Provide the (X, Y) coordinate of the cell's center where the given text is located.  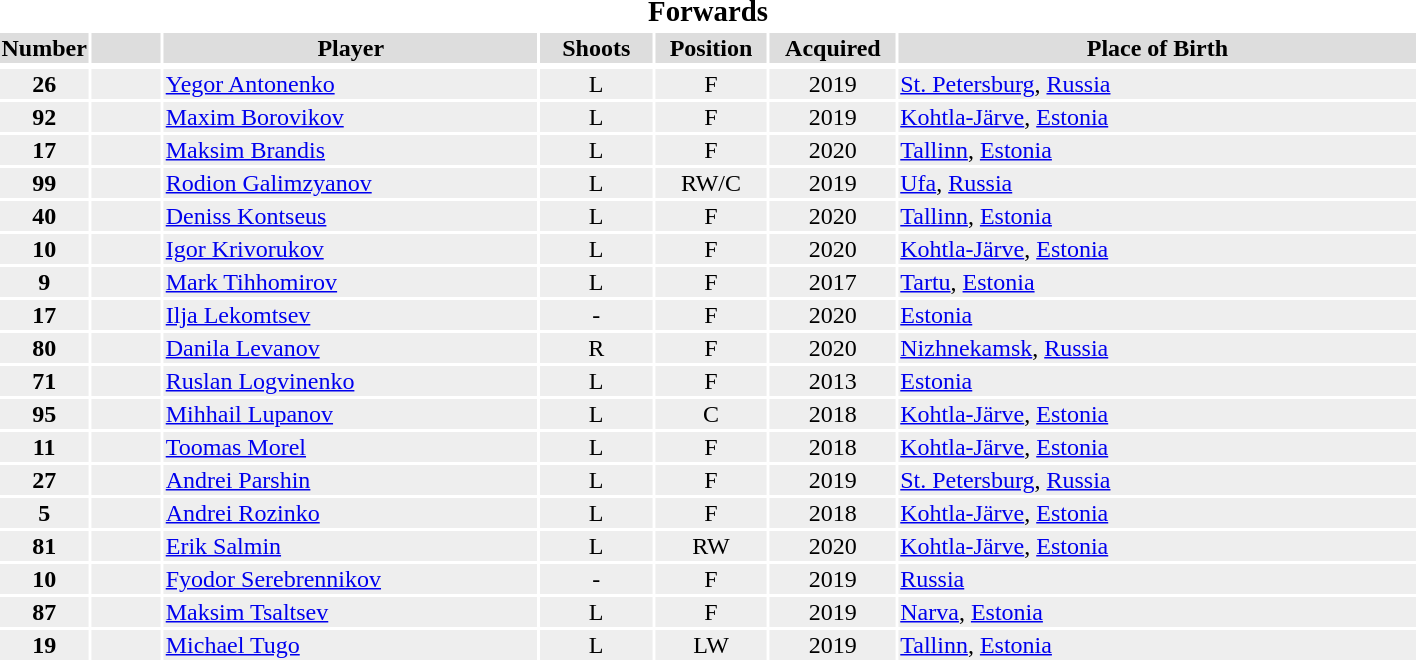
Maksim Tsaltsev (350, 612)
80 (44, 348)
RW/C (711, 183)
9 (44, 282)
Mark Tihhomirov (350, 282)
Danila Levanov (350, 348)
Andrei Parshin (350, 480)
Number (44, 48)
11 (44, 447)
Igor Krivorukov (350, 249)
26 (44, 84)
Ufa, Russia (1158, 183)
5 (44, 513)
Nizhnekamsk, Russia (1158, 348)
Ruslan Logvinenko (350, 381)
81 (44, 546)
C (711, 414)
Narva, Estonia (1158, 612)
19 (44, 645)
Shoots (596, 48)
Player (350, 48)
Mihhail Lupanov (350, 414)
Position (711, 48)
Yegor Antonenko (350, 84)
RW (711, 546)
99 (44, 183)
27 (44, 480)
Place of Birth (1158, 48)
Acquired (833, 48)
Andrei Rozinko (350, 513)
Toomas Morel (350, 447)
Rodion Galimzyanov (350, 183)
Erik Salmin (350, 546)
Michael Tugo (350, 645)
Ilja Lekomtsev (350, 315)
40 (44, 216)
R (596, 348)
71 (44, 381)
2017 (833, 282)
LW (711, 645)
Maksim Brandis (350, 150)
87 (44, 612)
Deniss Kontseus (350, 216)
Russia (1158, 579)
Fyodor Serebrennikov (350, 579)
2013 (833, 381)
Maxim Borovikov (350, 117)
95 (44, 414)
Tartu, Estonia (1158, 282)
92 (44, 117)
